Return [X, Y] of the center of cell containing provided text 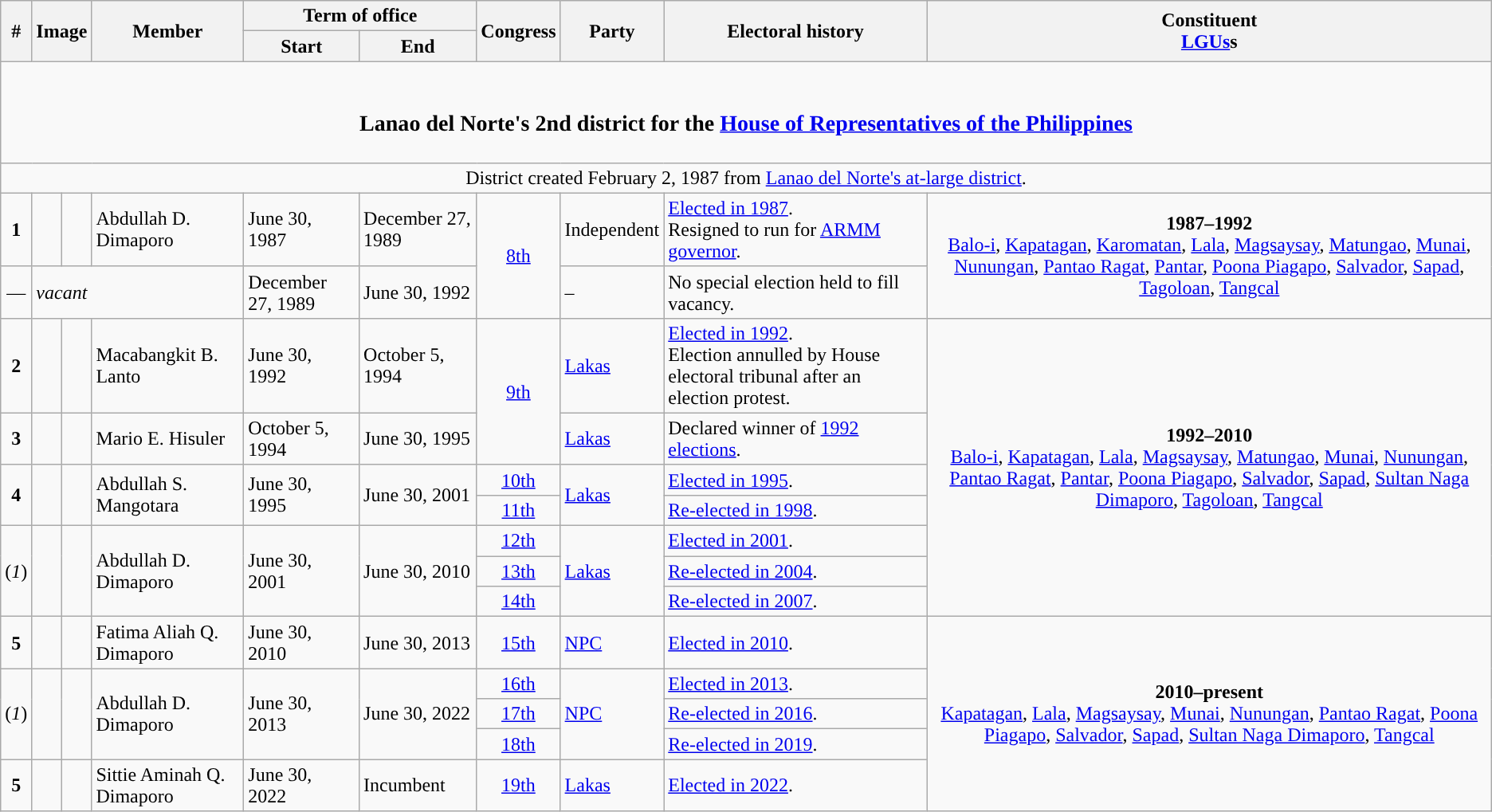
Re-elected in 2019. [795, 744]
Elected in 2001. [795, 541]
2010–presentKapatagan, Lala, Magsaysay, Munai, Nunungan, Pantao Ragat, Poona Piagapo, Salvador, Sapad, Sultan Naga Dimaporo, Tangcal [1209, 714]
vacant [138, 292]
Elected in 1995. [795, 480]
Independent [612, 229]
District created February 2, 1987 from Lanao del Norte's at-large district. [746, 178]
Mario E. Hisuler [167, 438]
Elected in 1992.Election annulled by House electoral tribunal after an election protest. [795, 365]
Elected in 2013. [795, 684]
15th [518, 642]
13th [518, 571]
1 [16, 229]
Party [612, 31]
Elected in 2022. [795, 786]
— [16, 292]
Congress [518, 31]
Abdullah S. Mangotara [167, 495]
Re-elected in 2004. [795, 571]
Elected in 2010. [795, 642]
Start [301, 46]
12th [518, 541]
ConstituentLGUss [1209, 31]
8th [518, 255]
Term of office [360, 16]
Declared winner of 1992 elections. [795, 438]
Re-elected in 2007. [795, 602]
18th [518, 744]
19th [518, 786]
Incumbent [418, 786]
9th [518, 391]
2 [16, 365]
Re-elected in 1998. [795, 510]
# [16, 31]
Elected in 1987.Resigned to run for ARMM governor. [795, 229]
3 [16, 438]
16th [518, 684]
Macabangkit B. Lanto [167, 365]
– [612, 292]
10th [518, 480]
June 30, 1987 [301, 229]
No special election held to fill vacancy. [795, 292]
Electoral history [795, 31]
Lanao del Norte's 2nd district for the House of Representatives of the Philippines [746, 112]
4 [16, 495]
17th [518, 714]
14th [518, 602]
11th [518, 510]
Member [167, 31]
Image [62, 31]
End [418, 46]
Sittie Aminah Q. Dimaporo [167, 786]
Re-elected in 2016. [795, 714]
Fatima Aliah Q. Dimaporo [167, 642]
